Locate the cell with the specified text and output its [x, y] center coordinate. 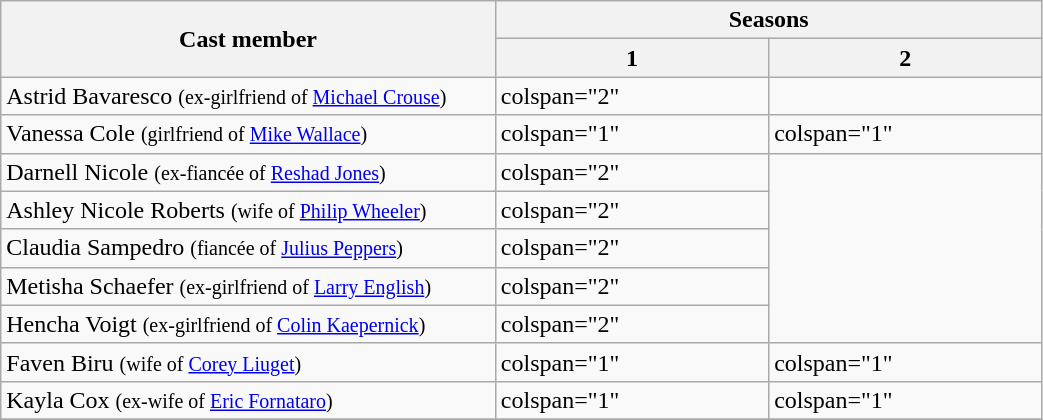
1 [632, 58]
Ashley Nicole Roberts (wife of Philip Wheeler) [248, 210]
Hencha Voigt (ex-girlfriend of Colin Kaepernick) [248, 324]
Faven Biru (wife of Corey Liuget) [248, 362]
Astrid Bavaresco (ex-girlfriend of Michael Crouse) [248, 96]
Vanessa Cole (girlfriend of Mike Wallace) [248, 134]
Claudia Sampedro (fiancée of Julius Peppers) [248, 248]
Cast member [248, 39]
Metisha Schaefer (ex-girlfriend of Larry English) [248, 286]
Kayla Cox (ex-wife of Eric Fornataro) [248, 400]
Seasons [768, 20]
2 [906, 58]
Darnell Nicole (ex-fiancée of Reshad Jones) [248, 172]
